Capture the cell that displays the provided text and extract its [x, y] central coordinate. 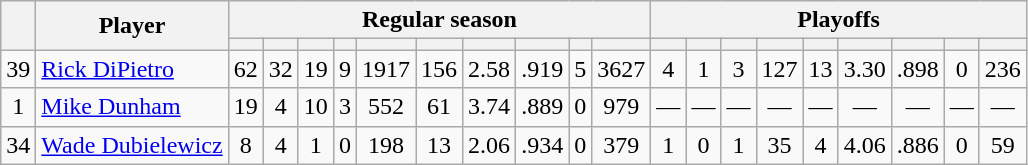
379 [622, 145]
2.06 [490, 145]
34 [18, 145]
552 [386, 107]
3.74 [490, 107]
236 [1002, 69]
.934 [542, 145]
3627 [622, 69]
32 [280, 69]
59 [1002, 145]
5 [580, 69]
198 [386, 145]
Regular season [440, 20]
.919 [542, 69]
Rick DiPietro [132, 69]
Mike Dunham [132, 107]
.898 [918, 69]
10 [316, 107]
39 [18, 69]
3.30 [864, 69]
9 [344, 69]
61 [440, 107]
.886 [918, 145]
Player [132, 26]
1917 [386, 69]
4.06 [864, 145]
.889 [542, 107]
Wade Dubielewicz [132, 145]
156 [440, 69]
2.58 [490, 69]
35 [780, 145]
127 [780, 69]
62 [246, 69]
Playoffs [839, 20]
979 [622, 107]
8 [246, 145]
